Identify which cell holds the provided text, then report its (x, y) central coordinate. 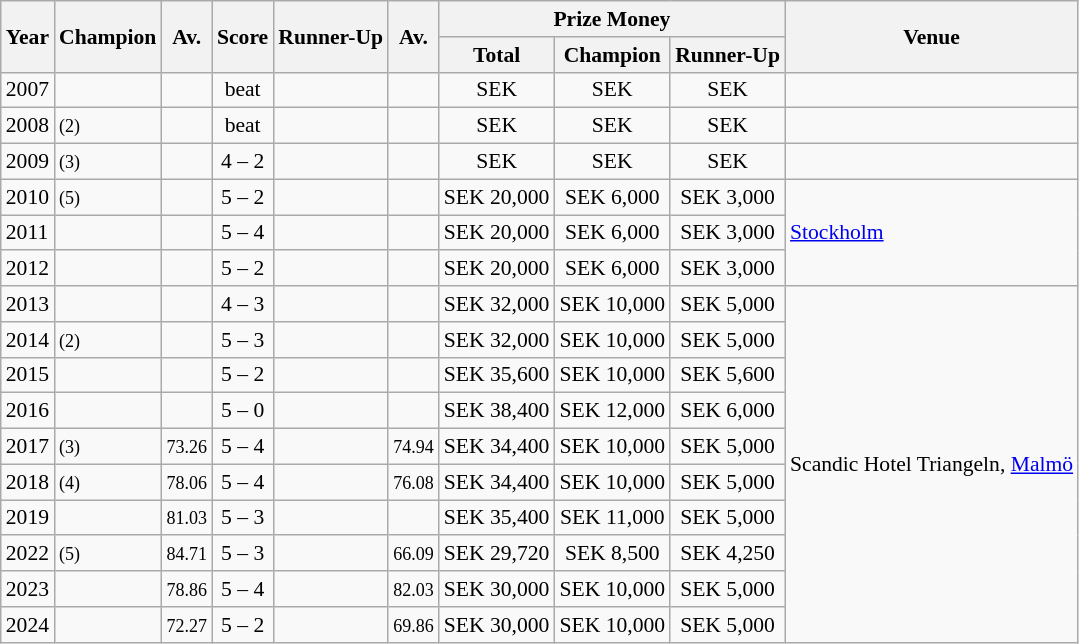
Score (242, 36)
4 – 3 (242, 304)
(4) (108, 482)
2007 (28, 90)
2023 (28, 589)
Stockholm (932, 232)
81.03 (186, 518)
Venue (932, 36)
2009 (28, 162)
2019 (28, 518)
69.86 (414, 625)
Scandic Hotel Triangeln, Malmö (932, 464)
2024 (28, 625)
2018 (28, 482)
2008 (28, 126)
2017 (28, 447)
SEK 11,000 (612, 518)
Prize Money (612, 19)
76.08 (414, 482)
2014 (28, 340)
2016 (28, 411)
82.03 (414, 589)
2012 (28, 269)
SEK 35,600 (497, 375)
74.94 (414, 447)
SEK 29,720 (497, 554)
2011 (28, 233)
73.26 (186, 447)
Year (28, 36)
78.06 (186, 482)
5 – 0 (242, 411)
SEK 8,500 (612, 554)
Total (497, 55)
2022 (28, 554)
4 – 2 (242, 162)
SEK 12,000 (612, 411)
2010 (28, 197)
2013 (28, 304)
66.09 (414, 554)
84.71 (186, 554)
SEK 38,400 (497, 411)
72.27 (186, 625)
SEK 5,600 (728, 375)
SEK 35,400 (497, 518)
2015 (28, 375)
SEK 4,250 (728, 554)
78.86 (186, 589)
